Output the (x, y) coordinate of the center of the cell containing the given text.  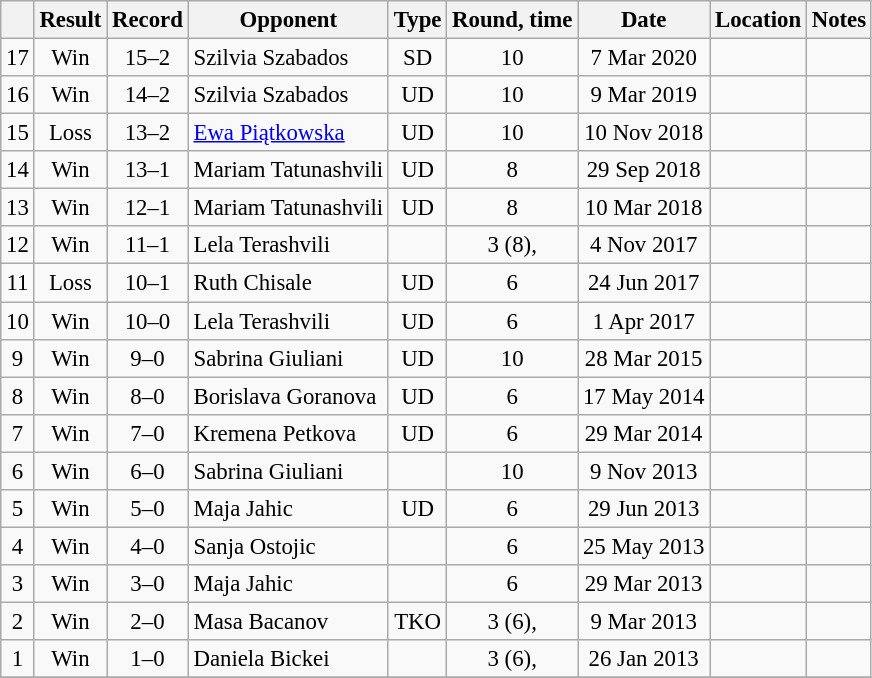
Date (644, 20)
13–2 (148, 133)
29 Mar 2014 (644, 433)
10–1 (148, 283)
Location (758, 20)
1 Apr 2017 (644, 321)
15–2 (148, 58)
9 Mar 2013 (644, 621)
14 (18, 170)
29 Sep 2018 (644, 170)
7–0 (148, 433)
4 Nov 2017 (644, 245)
29 Mar 2013 (644, 584)
1 (18, 659)
9 (18, 358)
2 (18, 621)
Sanja Ostojic (288, 546)
26 Jan 2013 (644, 659)
10–0 (148, 321)
3–0 (148, 584)
13 (18, 208)
3 (18, 584)
2–0 (148, 621)
17 (18, 58)
Round, time (512, 20)
12–1 (148, 208)
TKO (417, 621)
15 (18, 133)
Masa Bacanov (288, 621)
29 Jun 2013 (644, 509)
13–1 (148, 170)
9 Mar 2019 (644, 95)
4–0 (148, 546)
Opponent (288, 20)
9 Nov 2013 (644, 471)
9–0 (148, 358)
Daniela Bickei (288, 659)
Ruth Chisale (288, 283)
10 Mar 2018 (644, 208)
Type (417, 20)
24 Jun 2017 (644, 283)
28 Mar 2015 (644, 358)
5–0 (148, 509)
Notes (838, 20)
8–0 (148, 396)
4 (18, 546)
Kremena Petkova (288, 433)
25 May 2013 (644, 546)
17 May 2014 (644, 396)
3 (8), (512, 245)
7 (18, 433)
11–1 (148, 245)
Record (148, 20)
Ewa Piątkowska (288, 133)
10 Nov 2018 (644, 133)
7 Mar 2020 (644, 58)
1–0 (148, 659)
5 (18, 509)
SD (417, 58)
14–2 (148, 95)
6–0 (148, 471)
16 (18, 95)
11 (18, 283)
Borislava Goranova (288, 396)
12 (18, 245)
Result (70, 20)
